Return [X, Y] of the center of cell containing provided text 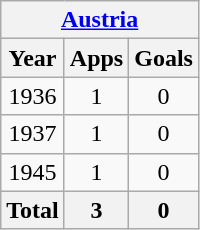
1936 [33, 96]
Austria [100, 20]
Goals [164, 58]
Total [33, 210]
3 [96, 210]
Apps [96, 58]
Year [33, 58]
1937 [33, 134]
1945 [33, 172]
